Capture the cell that displays the provided text and extract its (X, Y) central coordinate. 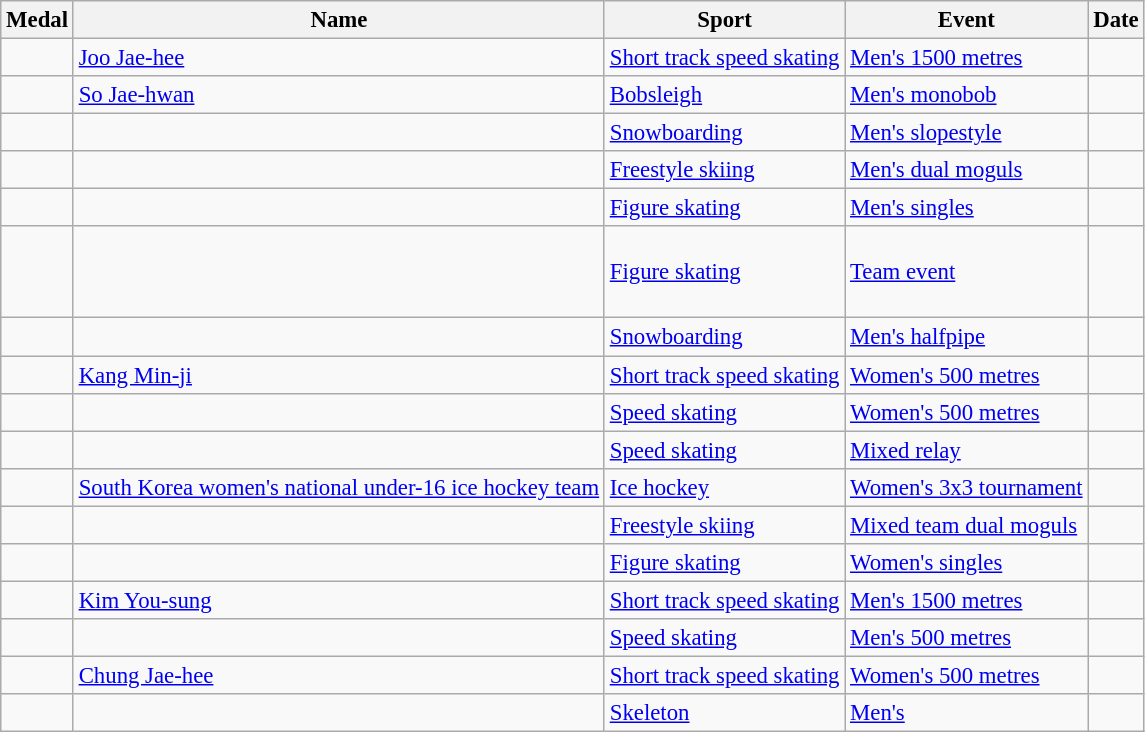
Mixed relay (966, 450)
Men's dual moguls (966, 170)
Medal (38, 20)
Bobsleigh (724, 95)
Women's 3x3 tournament (966, 487)
Men's monobob (966, 95)
Ice hockey (724, 487)
Men's slopestyle (966, 133)
Event (966, 20)
Date (1116, 20)
Skeleton (724, 713)
Sport (724, 20)
Men's singles (966, 208)
Kang Min-ji (338, 375)
So Jae-hwan (338, 95)
Chung Jae-hee (338, 675)
Mixed team dual moguls (966, 525)
South Korea women's national under-16 ice hockey team (338, 487)
Men's 500 metres (966, 638)
Joo Jae-hee (338, 58)
Men's (966, 713)
Men's halfpipe (966, 337)
Name (338, 20)
Kim You-sung (338, 600)
Team event (966, 272)
Women's singles (966, 563)
